Output the [X, Y] coordinate of the center of the cell containing the given text.  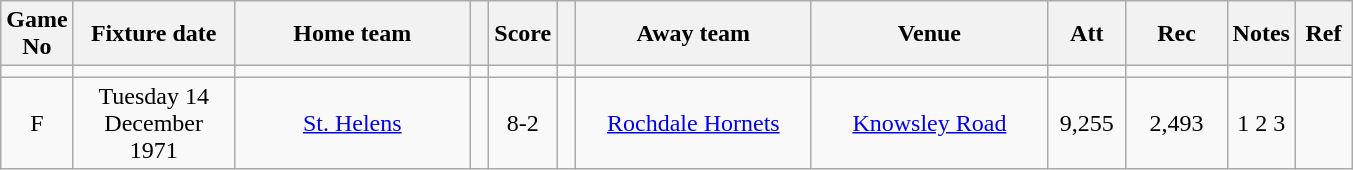
Att [1086, 34]
Ref [1323, 34]
Fixture date [154, 34]
Game No [37, 34]
Away team [693, 34]
8-2 [523, 123]
Venue [929, 34]
Home team [352, 34]
Score [523, 34]
Knowsley Road [929, 123]
Tuesday 14 December 1971 [154, 123]
Notes [1261, 34]
2,493 [1176, 123]
9,255 [1086, 123]
St. Helens [352, 123]
1 2 3 [1261, 123]
Rochdale Hornets [693, 123]
F [37, 123]
Rec [1176, 34]
